Find where the given text appears and provide that cell's center as [x, y] coordinate. 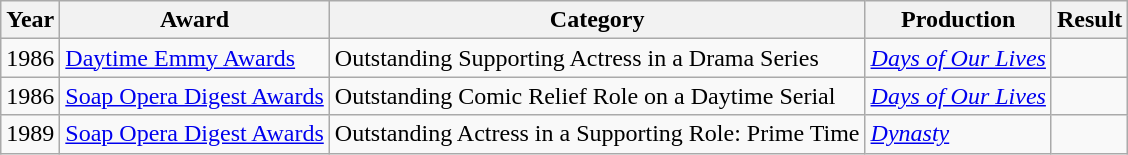
1989 [30, 134]
Production [958, 20]
Daytime Emmy Awards [194, 58]
Outstanding Comic Relief Role on a Daytime Serial [597, 96]
Outstanding Supporting Actress in a Drama Series [597, 58]
Dynasty [958, 134]
Result [1089, 20]
Award [194, 20]
Outstanding Actress in a Supporting Role: Prime Time [597, 134]
Year [30, 20]
Category [597, 20]
